Return [X, Y] of the center of cell containing provided text 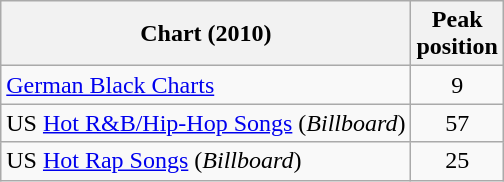
German Black Charts [206, 85]
Peakposition [457, 34]
25 [457, 161]
US Hot Rap Songs (Billboard) [206, 161]
US Hot R&B/Hip-Hop Songs (Billboard) [206, 123]
9 [457, 85]
Chart (2010) [206, 34]
57 [457, 123]
